Output the [x, y] coordinate of the center of the cell containing the given text.  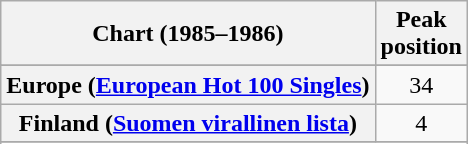
Europe (European Hot 100 Singles) [188, 85]
Peakposition [421, 34]
Finland (Suomen virallinen lista) [188, 123]
Chart (1985–1986) [188, 34]
4 [421, 123]
34 [421, 85]
